Return (x, y) of the center of cell containing provided text 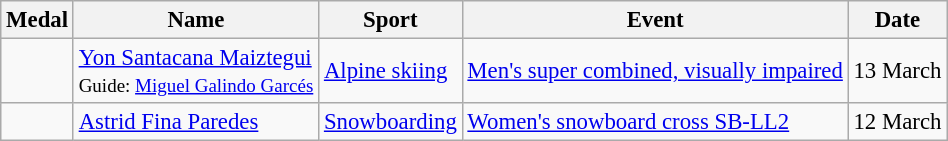
Sport (390, 20)
Astrid Fina Paredes (196, 122)
Snowboarding (390, 122)
Yon Santacana MaizteguiGuide: Miguel Galindo Garcés (196, 72)
12 March (898, 122)
Medal (38, 20)
Name (196, 20)
Alpine skiing (390, 72)
Event (655, 20)
Date (898, 20)
Men's super combined, visually impaired (655, 72)
Women's snowboard cross SB-LL2 (655, 122)
13 March (898, 72)
